Determine the (x, y) coordinate at the center of the cell enclosing the given text.  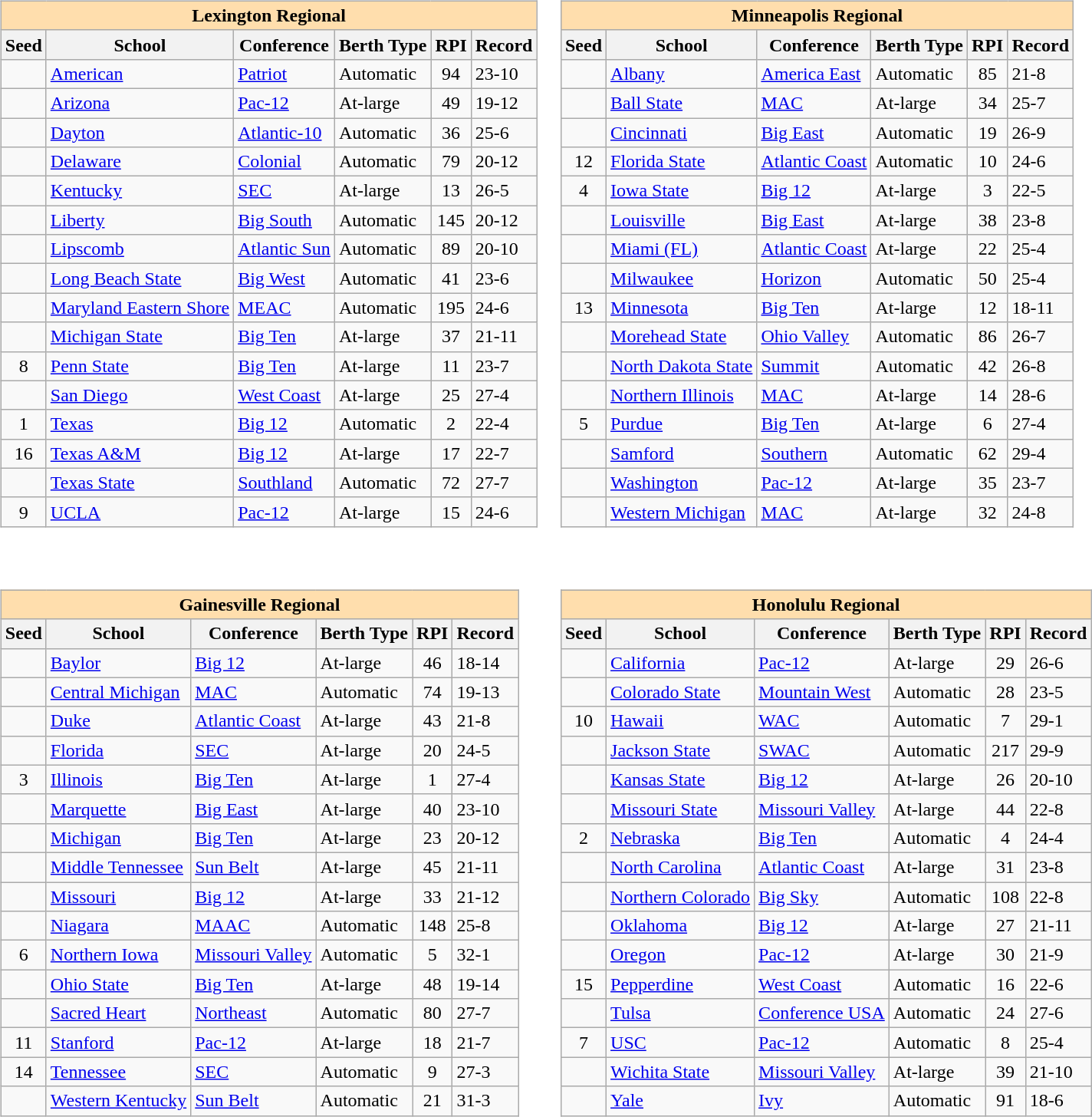
28-6 (1041, 395)
27-3 (485, 1072)
Delaware (140, 162)
Michigan (118, 838)
17 (451, 453)
America East (814, 74)
WAC (822, 721)
72 (451, 483)
Ohio Valley (814, 337)
26 (1005, 779)
37 (451, 337)
Western Michigan (682, 512)
Ivy (822, 1101)
18-11 (1041, 308)
19-13 (485, 692)
29-1 (1058, 721)
Morehead State (682, 337)
48 (433, 984)
108 (1005, 897)
31 (1005, 867)
North Carolina (681, 867)
Horizon (814, 278)
22-6 (1058, 984)
Kansas State (681, 779)
Kentucky (140, 191)
21-12 (485, 897)
18 (433, 1043)
USC (681, 1043)
Ohio State (118, 984)
19 (987, 133)
Iowa State (682, 191)
33 (433, 897)
Penn State (140, 366)
Gainesville Regional (259, 605)
Yale (681, 1101)
80 (433, 1013)
26-8 (1041, 366)
Summit (814, 366)
Arizona (140, 103)
24-4 (1058, 838)
Big West (285, 278)
29-4 (1041, 453)
Middle Tennessee (118, 867)
22-7 (504, 453)
217 (1005, 750)
24 (1005, 1013)
85 (987, 74)
24-5 (485, 750)
Sacred Heart (118, 1013)
Dayton (140, 133)
21-7 (485, 1043)
23-6 (504, 278)
40 (433, 809)
Marquette (118, 809)
Cincinnati (682, 133)
23 (433, 838)
Florida State (682, 162)
19-12 (504, 103)
Wichita State (681, 1072)
Colonial (285, 162)
145 (451, 220)
Texas A&M (140, 453)
MAAC (253, 926)
Ball State (682, 103)
Central Michigan (118, 692)
Northern Colorado (681, 897)
Big South (285, 220)
30 (1005, 955)
195 (451, 308)
Florida (118, 750)
Missouri State (681, 809)
Niagara (118, 926)
Minneapolis Regional (817, 15)
Illinois (118, 779)
Washington (682, 483)
45 (433, 867)
Atlantic-10 (285, 133)
Stanford (118, 1043)
18-14 (485, 663)
Albany (682, 74)
Missouri (118, 897)
25-6 (504, 133)
42 (987, 366)
Patriot (285, 74)
49 (451, 103)
43 (433, 721)
26-9 (1041, 133)
Atlantic Sun (285, 249)
32 (987, 512)
Michigan State (140, 337)
26-7 (1041, 337)
Oregon (681, 955)
Western Kentucky (118, 1101)
41 (451, 278)
California (681, 663)
29-9 (1058, 750)
21-9 (1058, 955)
148 (433, 926)
39 (1005, 1072)
Liberty (140, 220)
Miami (FL) (682, 249)
Maryland Eastern Shore (140, 308)
21-10 (1058, 1072)
24-8 (1041, 512)
Pepperdine (681, 984)
20 (433, 750)
Milwaukee (682, 278)
74 (433, 692)
MEAC (285, 308)
46 (433, 663)
Tulsa (681, 1013)
28 (1005, 692)
SWAC (822, 750)
Colorado State (681, 692)
35 (987, 483)
79 (451, 162)
Honolulu Regional (825, 605)
31-3 (485, 1101)
22 (987, 249)
21 (433, 1101)
62 (987, 453)
25-8 (485, 926)
Mountain West (822, 692)
Lexington Regional (268, 15)
Southland (285, 483)
26-5 (504, 191)
Lipscomb (140, 249)
23-5 (1058, 692)
Jackson State (681, 750)
Northeast (253, 1013)
Minnesota (682, 308)
Nebraska (681, 838)
American (140, 74)
27 (1005, 926)
Oklahoma (681, 926)
Hawaii (681, 721)
38 (987, 220)
94 (451, 74)
25-7 (1041, 103)
Texas (140, 424)
91 (1005, 1101)
Conference USA (822, 1013)
Duke (118, 721)
Big Sky (822, 897)
22-4 (504, 424)
44 (1005, 809)
34 (987, 103)
18-6 (1058, 1101)
29 (1005, 663)
25 (451, 395)
Purdue (682, 424)
Baylor (118, 663)
36 (451, 133)
22-5 (1041, 191)
Long Beach State (140, 278)
26-6 (1058, 663)
Northern Illinois (682, 395)
Southern (814, 453)
50 (987, 278)
UCLA (140, 512)
86 (987, 337)
27-6 (1058, 1013)
Samford (682, 453)
Tennessee (118, 1072)
89 (451, 249)
19-14 (485, 984)
Texas State (140, 483)
North Dakota State (682, 366)
San Diego (140, 395)
Louisville (682, 220)
32-1 (485, 955)
Northern Iowa (118, 955)
